Identify which cell holds the provided text, then report its [x, y] central coordinate. 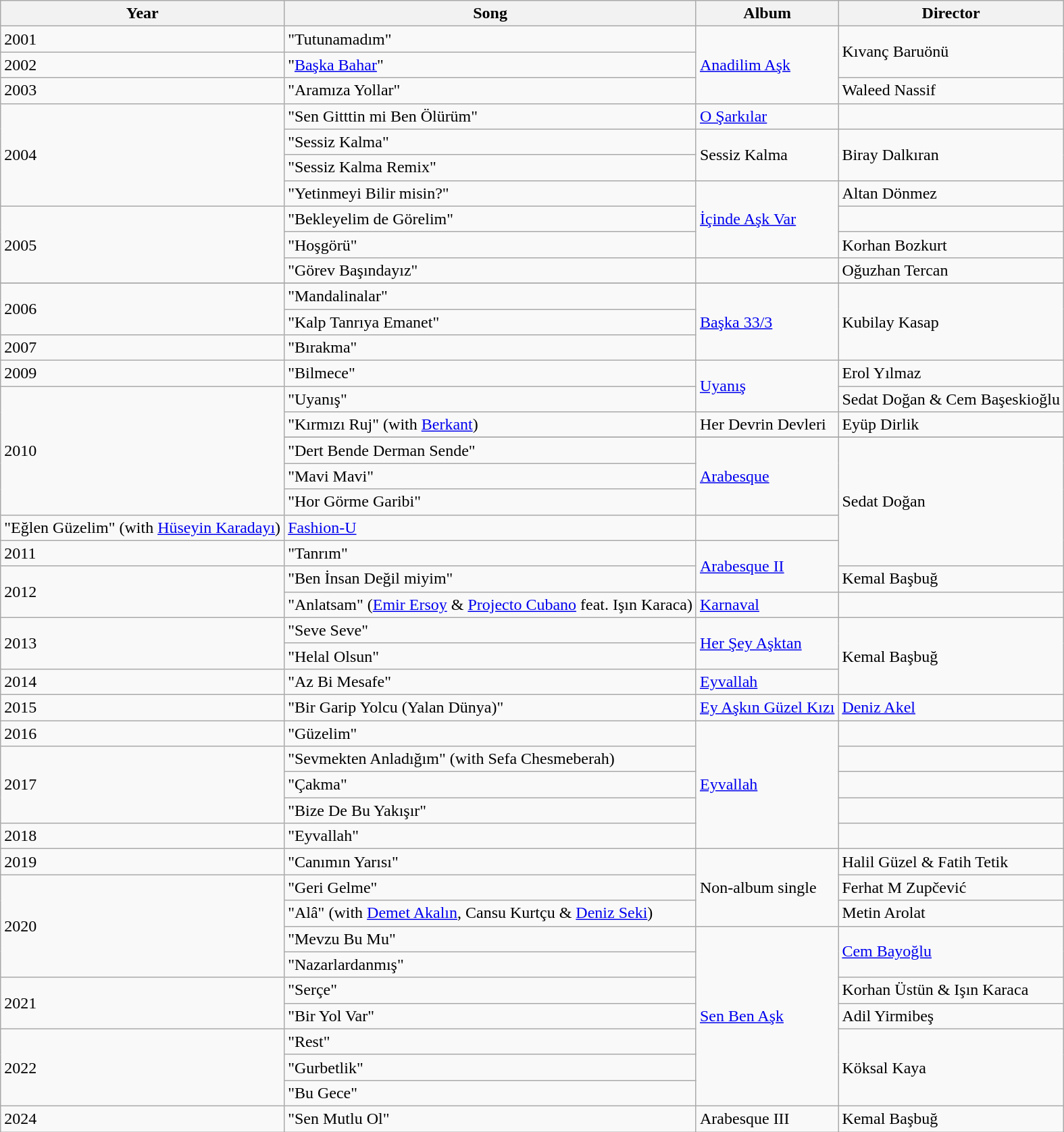
"Alâ" (with Demet Akalın, Cansu Kurtçu & Deniz Seki) [490, 913]
"Başka Bahar" [490, 65]
Köksal Kaya [951, 1067]
"Bize De Bu Yakışır" [490, 811]
Sedat Doğan [951, 502]
"Bilmece" [490, 374]
"Rest" [490, 1041]
"Tutunamadım" [490, 39]
"Mevzu Bu Mu" [490, 939]
Halil Güzel & Fatih Tetik [951, 862]
2010 [143, 451]
"Kalp Tanrıya Emanet" [490, 322]
2018 [143, 836]
"Çakma" [490, 785]
"Tanrım" [490, 553]
Biray Dalkıran [951, 155]
"Güzelim" [490, 733]
"Eğlen Güzelim" (with Hüseyin Karadayı) [143, 528]
2003 [143, 91]
2020 [143, 926]
Korhan Üstün & Işın Karaca [951, 990]
Arabesque [767, 476]
"Geri Gelme" [490, 887]
Ey Aşkın Güzel Kızı [767, 707]
Year [143, 14]
"Sessiz Kalma" [490, 142]
2022 [143, 1067]
2005 [143, 245]
Metin Arolat [951, 913]
Başka 33/3 [767, 321]
Eyüp Dirlik [951, 425]
2009 [143, 374]
"Nazarlardanmış" [490, 964]
"Sevmekten Anladığım" (with Sefa Chesmeberah) [490, 759]
Fashion-U [490, 528]
"Dert Bende Derman Sende" [490, 451]
Sen Ben Aşk [767, 1016]
"Bir Garip Yolcu (Yalan Dünya)" [490, 707]
Song [490, 14]
"Bu Gece" [490, 1093]
Waleed Nassif [951, 91]
2004 [143, 155]
"Sessiz Kalma Remix" [490, 168]
2015 [143, 707]
"Az Bi Mesafe" [490, 681]
Director [951, 14]
Ferhat M Zupčević [951, 887]
2007 [143, 348]
Oğuzhan Tercan [951, 270]
"Kırmızı Ruj" (with Berkant) [490, 425]
2016 [143, 733]
2006 [143, 309]
Karnaval [767, 604]
"Sen Gitttin mi Ben Ölürüm" [490, 116]
Sedat Doğan & Cem Başeskioğlu [951, 399]
"Gurbetlik" [490, 1067]
Korhan Bozkurt [951, 245]
Uyanış [767, 386]
Her Şey Aşktan [767, 643]
"Mavi Mavi" [490, 476]
"Ben İnsan Değil miyim" [490, 579]
"Uyanış" [490, 399]
Album [767, 14]
2013 [143, 643]
Cem Bayoğlu [951, 952]
Altan Dönmez [951, 193]
2014 [143, 681]
"Eyvallah" [490, 836]
"Anlatsam" (Emir Ersoy & Projecto Cubano feat. Işın Karaca) [490, 604]
2021 [143, 1003]
"Görev Başındayız" [490, 270]
"Bir Yol Var" [490, 1016]
2012 [143, 592]
2019 [143, 862]
"Helal Olsun" [490, 656]
"Yetinmeyi Bilir misin?" [490, 193]
"Bekleyelim de Görelim" [490, 219]
2011 [143, 553]
Non-album single [767, 887]
"Sen Mutlu Ol" [490, 1118]
Arabesque III [767, 1118]
"Serçe" [490, 990]
"Canımın Yarısı" [490, 862]
Anadilim Aşk [767, 65]
Erol Yılmaz [951, 374]
Arabesque II [767, 566]
Deniz Akel [951, 707]
2024 [143, 1118]
"Aramıza Yollar" [490, 91]
2017 [143, 785]
Kıvanç Baruönü [951, 52]
Sessiz Kalma [767, 155]
2001 [143, 39]
O Şarkılar [767, 116]
2002 [143, 65]
"Hoşgörü" [490, 245]
"Mandalinalar" [490, 296]
Adil Yirmibeş [951, 1016]
"Hor Görme Garibi" [490, 502]
"Seve Seve" [490, 630]
İçinde Aşk Var [767, 219]
Her Devrin Devleri [767, 425]
Kubilay Kasap [951, 321]
"Bırakma" [490, 348]
